Scan for the cell matching the given text and deliver its [X, Y] coordinate at center. 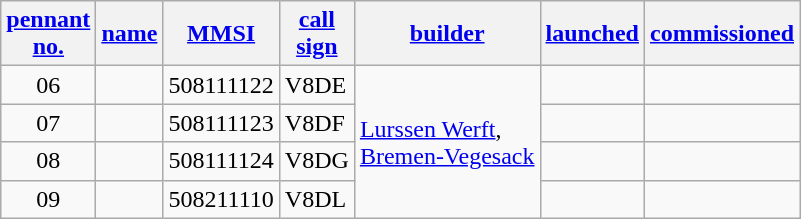
508111124 [221, 161]
V8DL [316, 199]
V8DF [316, 123]
commissioned [722, 34]
builder [447, 34]
06 [48, 85]
08 [48, 161]
callsign [316, 34]
508111122 [221, 85]
508111123 [221, 123]
name [130, 34]
pennantno. [48, 34]
MMSI [221, 34]
V8DG [316, 161]
07 [48, 123]
V8DE [316, 85]
09 [48, 199]
launched [592, 34]
508211110 [221, 199]
Lurssen Werft,Bremen-Vegesack [447, 142]
